Scan for the cell matching the given text and deliver its (x, y) coordinate at center. 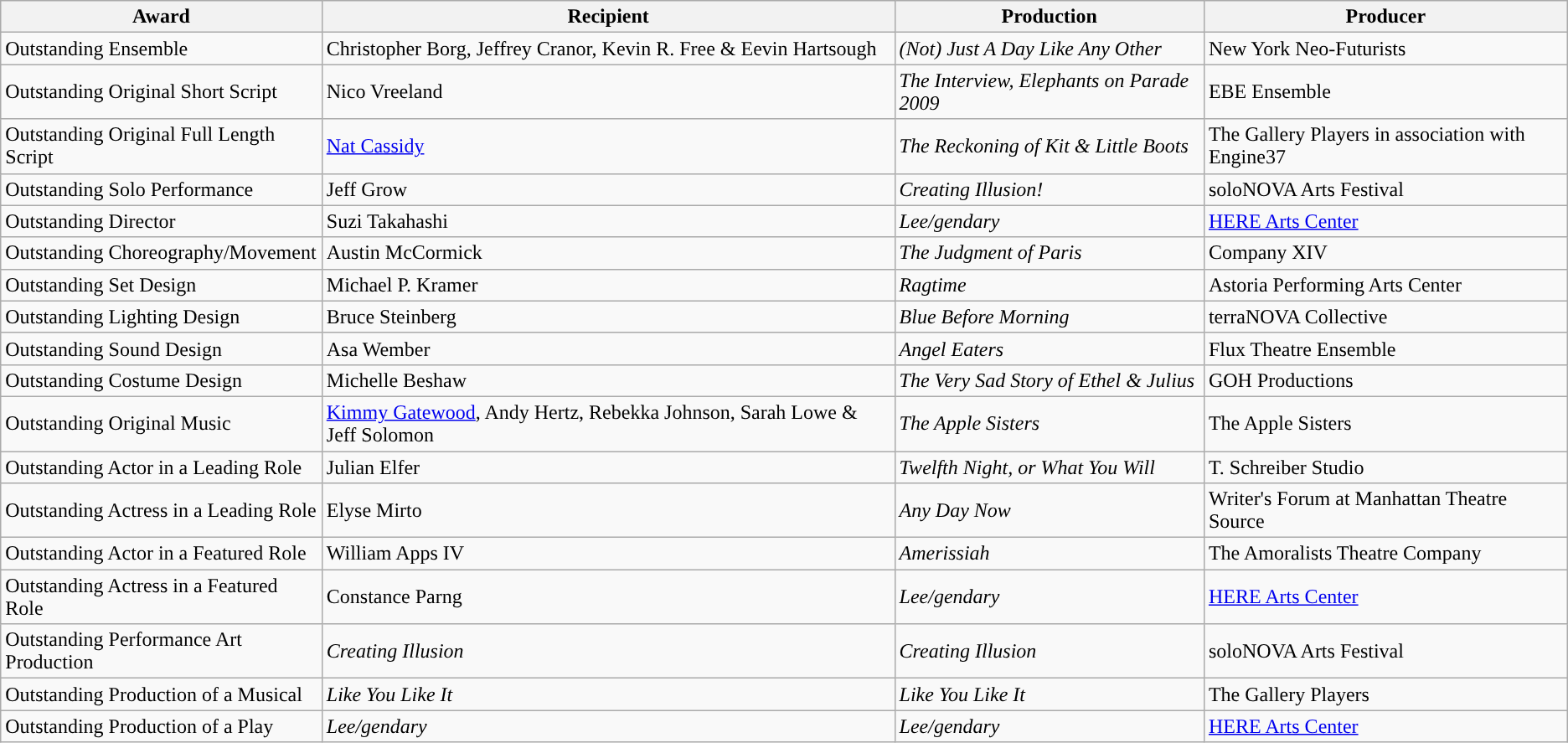
Constance Parng (608, 596)
Bruce Steinberg (608, 317)
Nat Cassidy (608, 146)
Any Day Now (1049, 511)
Outstanding Actor in a Leading Role (162, 467)
Award (162, 17)
Julian Elfer (608, 467)
Outstanding Original Music (162, 424)
Outstanding Choreography/Movement (162, 253)
T. Schreiber Studio (1385, 467)
Outstanding Original Short Script (162, 92)
Michelle Beshaw (608, 380)
Outstanding Ensemble (162, 49)
Asa Wember (608, 348)
EBE Ensemble (1385, 92)
Production (1049, 17)
(Not) Just A Day Like Any Other (1049, 49)
terraNOVA Collective (1385, 317)
Writer's Forum at Manhattan Theatre Source (1385, 511)
New York Neo-Futurists (1385, 49)
Recipient (608, 17)
Elyse Mirto (608, 511)
Amerissiah (1049, 554)
Angel Eaters (1049, 348)
Outstanding Production of a Play (162, 726)
Outstanding Solo Performance (162, 189)
Twelfth Night, or What You Will (1049, 467)
Outstanding Actress in a Featured Role (162, 596)
Company XIV (1385, 253)
Outstanding Original Full Length Script (162, 146)
Outstanding Lighting Design (162, 317)
Outstanding Performance Art Production (162, 652)
Outstanding Production of a Musical (162, 694)
Jeff Grow (608, 189)
Creating Illusion! (1049, 189)
Outstanding Actress in a Leading Role (162, 511)
The Reckoning of Kit & Little Boots (1049, 146)
William Apps IV (608, 554)
Outstanding Director (162, 221)
Ragtime (1049, 285)
Astoria Performing Arts Center (1385, 285)
Producer (1385, 17)
Christopher Borg, Jeffrey Cranor, Kevin R. Free & Eevin Hartsough (608, 49)
Kimmy Gatewood, Andy Hertz, Rebekka Johnson, Sarah Lowe & Jeff Solomon (608, 424)
The Interview, Elephants on Parade 2009 (1049, 92)
GOH Productions (1385, 380)
Nico Vreeland (608, 92)
The Judgment of Paris (1049, 253)
The Very Sad Story of Ethel & Julius (1049, 380)
Outstanding Costume Design (162, 380)
The Gallery Players in association with Engine37 (1385, 146)
Suzi Takahashi (608, 221)
Blue Before Morning (1049, 317)
The Gallery Players (1385, 694)
Michael P. Kramer (608, 285)
Outstanding Sound Design (162, 348)
Flux Theatre Ensemble (1385, 348)
The Amoralists Theatre Company (1385, 554)
Outstanding Set Design (162, 285)
Outstanding Actor in a Featured Role (162, 554)
Austin McCormick (608, 253)
